Return the [X, Y] coordinate for the center point of the cell that contains the specified text.  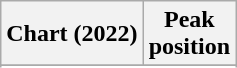
Chart (2022) [72, 34]
Peakposition [189, 34]
